Output the (X, Y) coordinate of the center of the cell containing the given text.  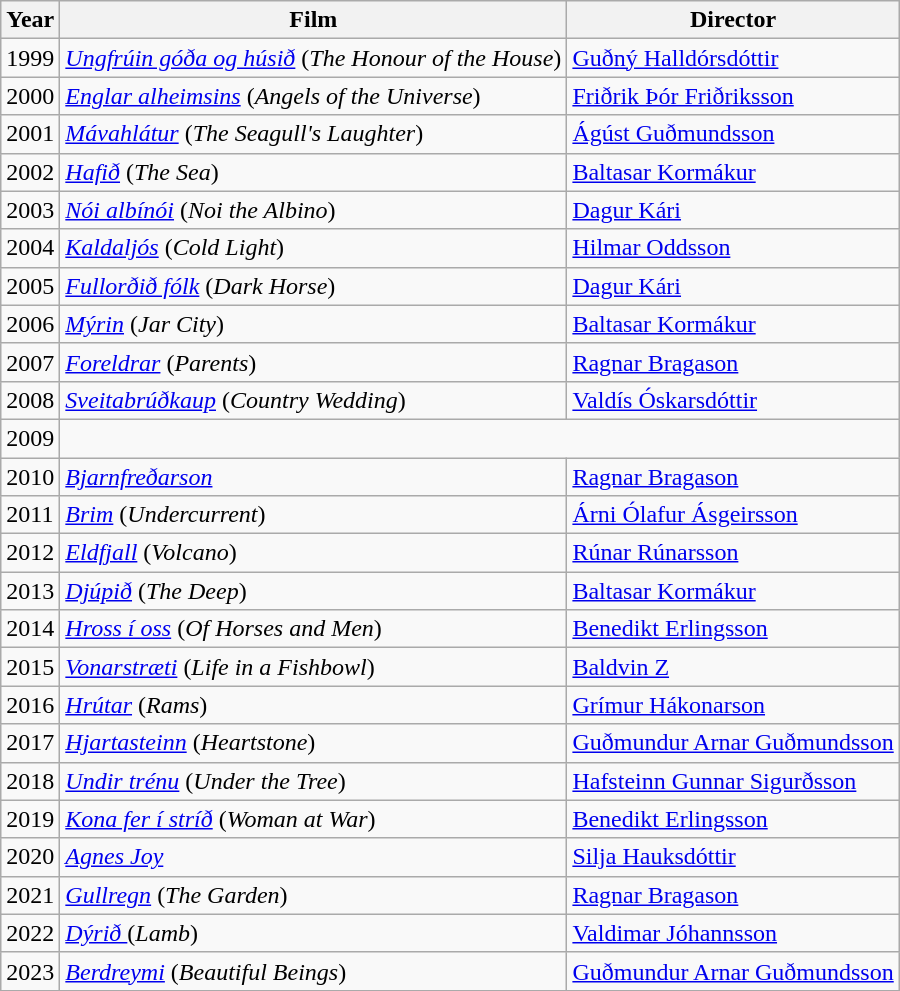
Grímur Hákonarson (733, 705)
Hilmar Oddsson (733, 248)
2017 (30, 743)
2006 (30, 324)
Hross í oss (Of Horses and Men) (314, 629)
Dýrið (Lamb) (314, 933)
2007 (30, 362)
2000 (30, 96)
Englar alheimsins (Angels of the Universe) (314, 96)
Nói albínói (Noi the Albino) (314, 210)
Agnes Joy (314, 857)
2005 (30, 286)
2023 (30, 971)
2018 (30, 781)
Djúpið (The Deep) (314, 591)
2001 (30, 134)
Rúnar Rúnarsson (733, 553)
1999 (30, 58)
2009 (30, 438)
2004 (30, 248)
Guðný Halldórsdóttir (733, 58)
2022 (30, 933)
Berdreymi (Beautiful Beings) (314, 971)
Hrútar (Rams) (314, 705)
2019 (30, 819)
Mýrin (Jar City) (314, 324)
2020 (30, 857)
Kaldaljós (Cold Light) (314, 248)
Vonarstræti (Life in a Fishbowl) (314, 667)
Gullregn (The Garden) (314, 895)
Sveitabrúðkaup (Country Wedding) (314, 400)
Foreldrar (Parents) (314, 362)
Silja Hauksdóttir (733, 857)
Undir trénu (Under the Tree) (314, 781)
2014 (30, 629)
Director (733, 20)
2002 (30, 172)
Film (314, 20)
Brim (Undercurrent) (314, 515)
Eldfjall (Volcano) (314, 553)
2012 (30, 553)
2003 (30, 210)
Mávahlátur (The Seagull's Laughter) (314, 134)
2008 (30, 400)
Ungfrúin góða og húsið (The Honour of the House) (314, 58)
Hafið (The Sea) (314, 172)
Fullorðið fólk (Dark Horse) (314, 286)
Hjartasteinn (Heartstone) (314, 743)
2011 (30, 515)
Hafsteinn Gunnar Sigurðsson (733, 781)
Ágúst Guðmundsson (733, 134)
Kona fer í stríð (Woman at War) (314, 819)
Baldvin Z (733, 667)
Year (30, 20)
2015 (30, 667)
2013 (30, 591)
2010 (30, 477)
Valdís Óskarsdóttir (733, 400)
Valdimar Jóhannsson (733, 933)
Árni Ólafur Ásgeirsson (733, 515)
2021 (30, 895)
2016 (30, 705)
Bjarnfreðarson (314, 477)
Friðrik Þór Friðriksson (733, 96)
